Detect which cell encompasses the target text, then output its [x, y] center coordinate. 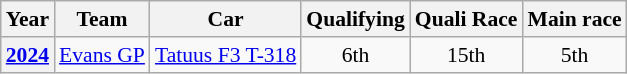
Car [226, 19]
Tatuus F3 T-318 [226, 55]
2024 [28, 55]
Team [102, 19]
Quali Race [466, 19]
Main race [574, 19]
Qualifying [355, 19]
6th [355, 55]
15th [466, 55]
Evans GP [102, 55]
5th [574, 55]
Year [28, 19]
